Scan for the cell matching the given text and deliver its [X, Y] coordinate at center. 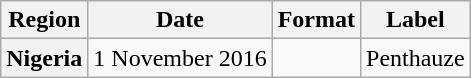
Date [180, 20]
Label [416, 20]
Penthauze [416, 58]
Nigeria [44, 58]
Region [44, 20]
1 November 2016 [180, 58]
Format [316, 20]
